From the cell containing the given text, extract its center point as [x, y] coordinate. 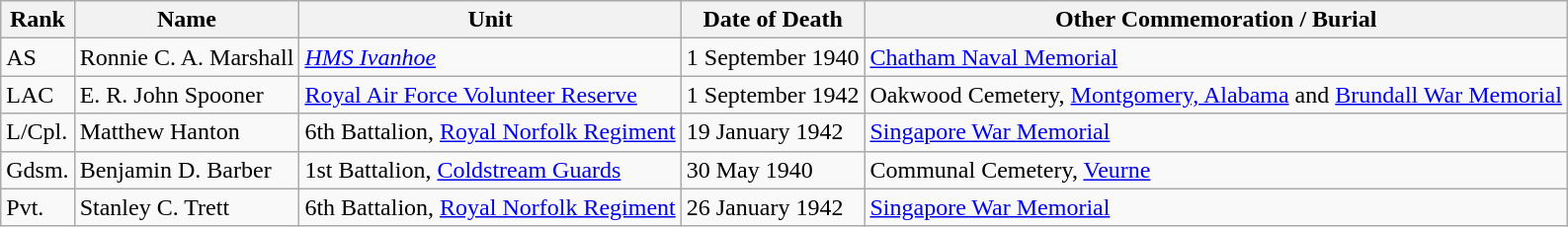
Oakwood Cemetery, Montgomery, Alabama and Brundall War Memorial [1215, 95]
Gdsm. [38, 170]
Date of Death [773, 20]
Matthew Hanton [187, 132]
Communal Cemetery, Veurne [1215, 170]
Benjamin D. Barber [187, 170]
E. R. John Spooner [187, 95]
Chatham Naval Memorial [1215, 57]
L/Cpl. [38, 132]
Unit [490, 20]
Pvt. [38, 207]
1 September 1942 [773, 95]
26 January 1942 [773, 207]
1st Battalion, Coldstream Guards [490, 170]
Rank [38, 20]
HMS Ivanhoe [490, 57]
Royal Air Force Volunteer Reserve [490, 95]
LAC [38, 95]
30 May 1940 [773, 170]
Stanley C. Trett [187, 207]
Name [187, 20]
1 September 1940 [773, 57]
Ronnie C. A. Marshall [187, 57]
19 January 1942 [773, 132]
AS [38, 57]
Other Commemoration / Burial [1215, 20]
